Return (X, Y) of the center of cell containing provided text 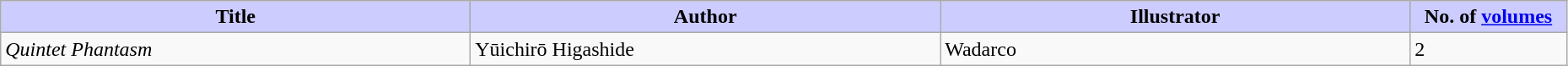
Illustrator (1176, 17)
No. of volumes (1489, 17)
2 (1489, 49)
Author (705, 17)
Quintet Phantasm (236, 49)
Wadarco (1176, 49)
Yūichirō Higashide (705, 49)
Title (236, 17)
